Locate the cell with the specified text and output its [x, y] center coordinate. 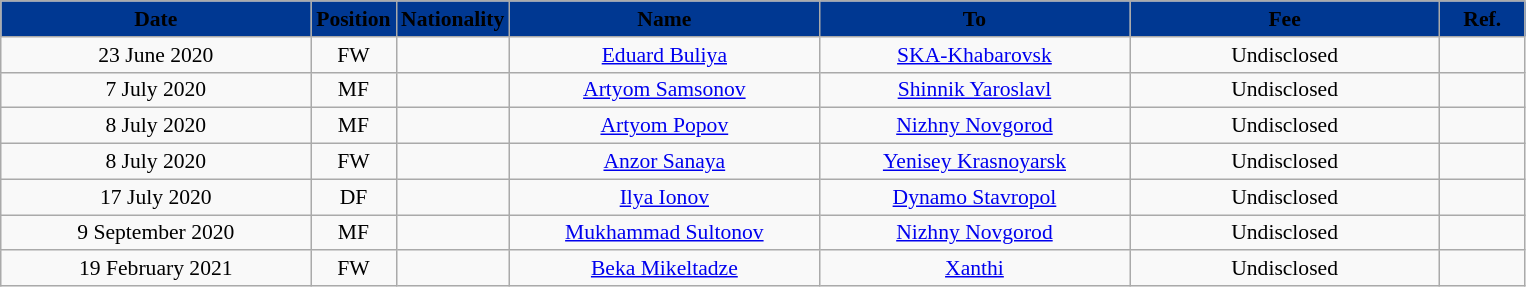
Nationality [452, 19]
Dynamo Stavropol [974, 197]
Shinnik Yaroslavl [974, 90]
Date [156, 19]
Fee [1285, 19]
Xanthi [974, 269]
Ref. [1482, 19]
Ilya Ionov [664, 197]
Mukhammad Sultonov [664, 233]
23 June 2020 [156, 55]
DF [354, 197]
9 September 2020 [156, 233]
17 July 2020 [156, 197]
Name [664, 19]
Artyom Popov [664, 126]
19 February 2021 [156, 269]
Yenisey Krasnoyarsk [974, 162]
Eduard Buliya [664, 55]
SKA-Khabarovsk [974, 55]
7 July 2020 [156, 90]
Position [354, 19]
To [974, 19]
Anzor Sanaya [664, 162]
Beka Mikeltadze [664, 269]
Artyom Samsonov [664, 90]
